Locate the cell with the specified text and output its (x, y) center coordinate. 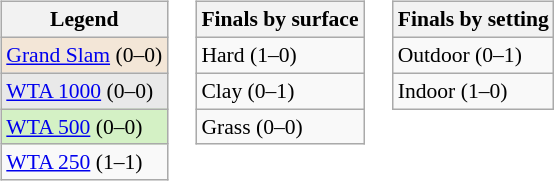
WTA 1000 (0–0) (84, 91)
WTA 500 (0–0) (84, 127)
Grass (0–0) (280, 127)
Outdoor (0–1) (474, 55)
Grand Slam (0–0) (84, 55)
Finals by surface (280, 20)
Legend (84, 20)
Clay (0–1) (280, 91)
Indoor (1–0) (474, 91)
Hard (1–0) (280, 55)
Finals by setting (474, 20)
WTA 250 (1–1) (84, 162)
